Capture the cell that displays the provided text and extract its [X, Y] central coordinate. 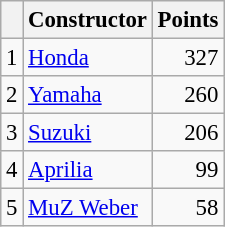
2 [12, 95]
99 [188, 170]
Aprilia [88, 170]
260 [188, 95]
Honda [88, 58]
5 [12, 208]
58 [188, 208]
4 [12, 170]
327 [188, 58]
1 [12, 58]
206 [188, 133]
Yamaha [88, 95]
Suzuki [88, 133]
MuZ Weber [88, 208]
Constructor [88, 20]
3 [12, 133]
Points [188, 20]
